Find where the given text appears and provide that cell's center as (x, y) coordinate. 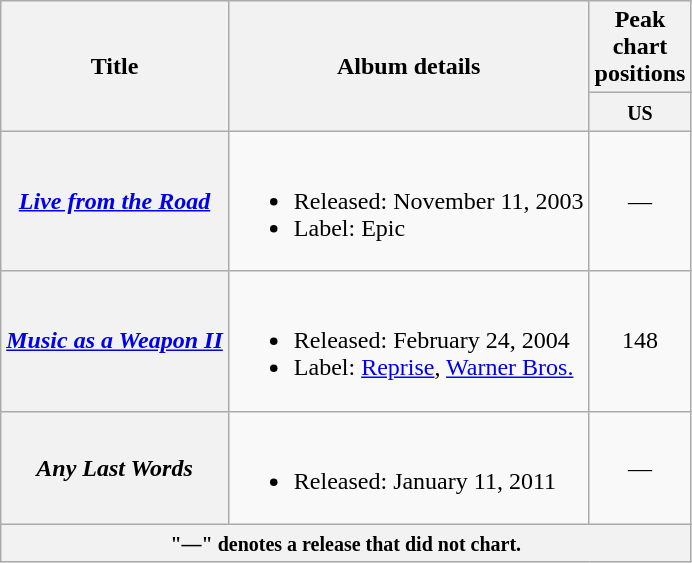
Released: January 11, 2011 (408, 468)
Live from the Road (115, 201)
Music as a Weapon II (115, 341)
Released: February 24, 2004Label: Reprise, Warner Bros. (408, 341)
148 (640, 341)
Peak chart positions (640, 47)
Album details (408, 66)
Released: November 11, 2003Label: Epic (408, 201)
Title (115, 66)
Any Last Words (115, 468)
"—" denotes a release that did not chart. (346, 543)
US (640, 112)
